Search for the cell housing the specified text and yield its (x, y) center coordinate. 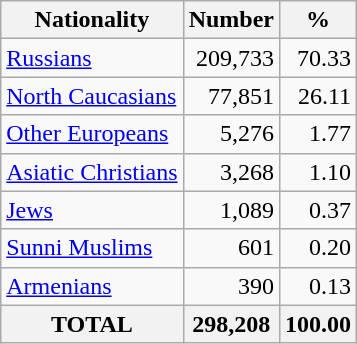
390 (231, 286)
Jews (92, 210)
1.77 (318, 134)
0.20 (318, 248)
5,276 (231, 134)
Armenians (92, 286)
% (318, 20)
26.11 (318, 96)
1.10 (318, 172)
Other Europeans (92, 134)
Number (231, 20)
Asiatic Christians (92, 172)
0.13 (318, 286)
1,089 (231, 210)
77,851 (231, 96)
298,208 (231, 324)
601 (231, 248)
Nationality (92, 20)
209,733 (231, 58)
North Caucasians (92, 96)
TOTAL (92, 324)
3,268 (231, 172)
70.33 (318, 58)
Sunni Muslims (92, 248)
0.37 (318, 210)
Russians (92, 58)
100.00 (318, 324)
